For the text-containing cell, return its midpoint in [x, y] coordinate format. 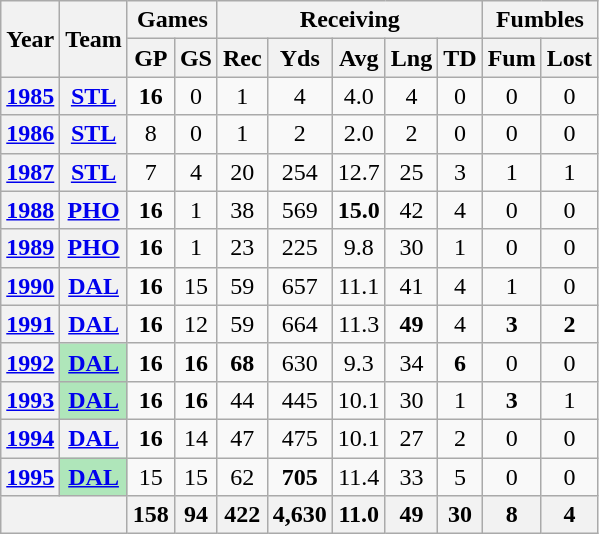
4,630 [300, 515]
44 [242, 400]
68 [242, 362]
1985 [30, 96]
Lost [569, 58]
9.3 [358, 362]
225 [300, 248]
11.4 [358, 477]
1992 [30, 362]
42 [411, 210]
14 [196, 438]
Yds [300, 58]
Games [172, 20]
422 [242, 515]
Fumbles [540, 20]
6 [460, 362]
9.8 [358, 248]
25 [411, 172]
475 [300, 438]
12 [196, 324]
1995 [30, 477]
630 [300, 362]
94 [196, 515]
GS [196, 58]
GP [150, 58]
1986 [30, 134]
569 [300, 210]
11.3 [358, 324]
254 [300, 172]
1989 [30, 248]
Year [30, 39]
2.0 [358, 134]
41 [411, 286]
1987 [30, 172]
38 [242, 210]
1990 [30, 286]
34 [411, 362]
12.7 [358, 172]
1988 [30, 210]
Receiving [350, 20]
Avg [358, 58]
15.0 [358, 210]
4.0 [358, 96]
445 [300, 400]
1993 [30, 400]
1994 [30, 438]
5 [460, 477]
27 [411, 438]
158 [150, 515]
664 [300, 324]
62 [242, 477]
657 [300, 286]
23 [242, 248]
11.1 [358, 286]
Fum [512, 58]
Team [94, 39]
47 [242, 438]
33 [411, 477]
11.0 [358, 515]
Rec [242, 58]
Lng [411, 58]
20 [242, 172]
705 [300, 477]
TD [460, 58]
1991 [30, 324]
7 [150, 172]
